For the text-containing cell, return its midpoint in [x, y] coordinate format. 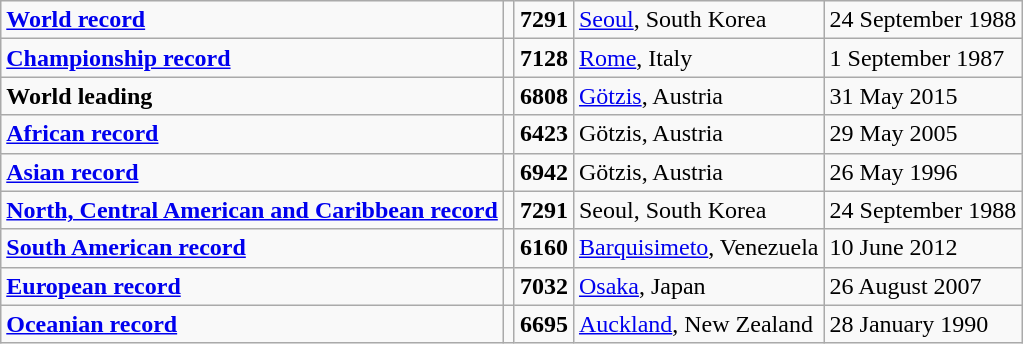
26 May 1996 [923, 172]
World leading [252, 96]
Osaka, Japan [698, 286]
South American record [252, 248]
World record [252, 20]
Championship record [252, 58]
6695 [544, 324]
Rome, Italy [698, 58]
6808 [544, 96]
6942 [544, 172]
28 January 1990 [923, 324]
26 August 2007 [923, 286]
African record [252, 134]
31 May 2015 [923, 96]
6423 [544, 134]
Auckland, New Zealand [698, 324]
European record [252, 286]
29 May 2005 [923, 134]
7128 [544, 58]
Barquisimeto, Venezuela [698, 248]
Oceanian record [252, 324]
6160 [544, 248]
10 June 2012 [923, 248]
1 September 1987 [923, 58]
North, Central American and Caribbean record [252, 210]
Asian record [252, 172]
7032 [544, 286]
